Detect which cell encompasses the target text, then output its (X, Y) center coordinate. 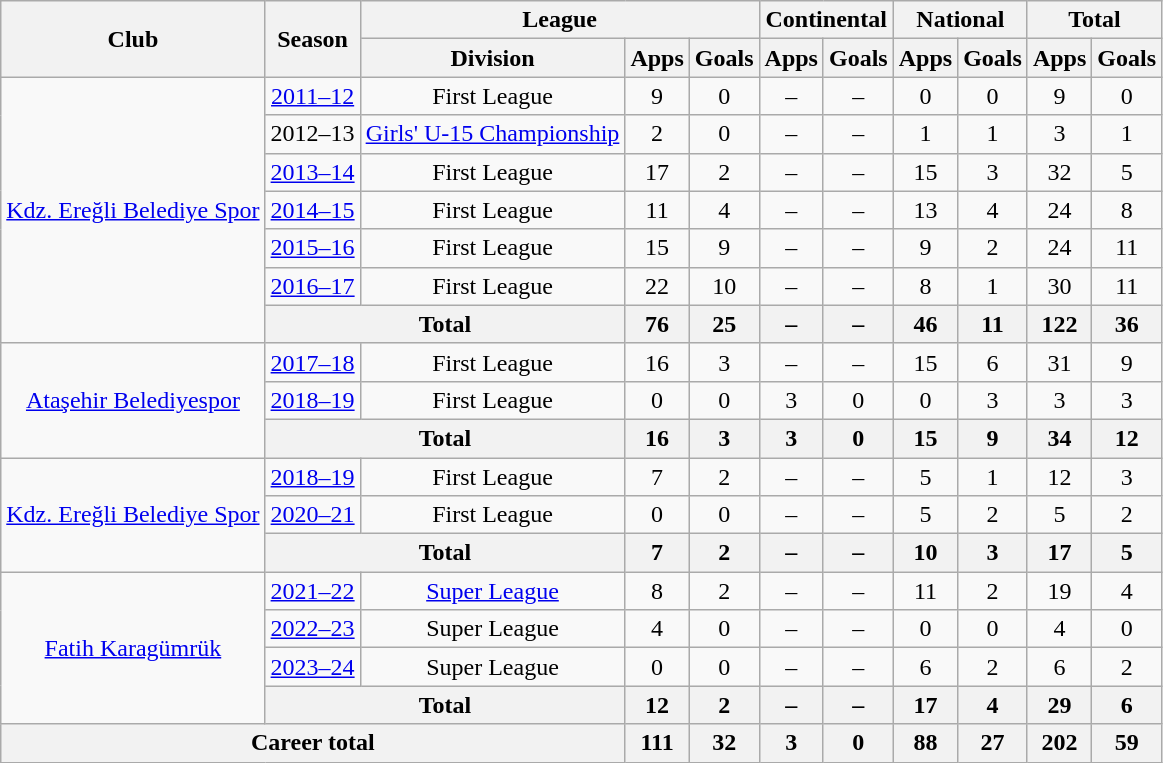
88 (925, 743)
2012–13 (312, 134)
Ataşehir Belediyespor (133, 400)
2022–23 (312, 629)
31 (1059, 362)
27 (993, 743)
13 (925, 210)
111 (657, 743)
2021–22 (312, 591)
2017–18 (312, 362)
76 (657, 324)
59 (1127, 743)
202 (1059, 743)
2013–14 (312, 172)
Division (492, 58)
Girls' U-15 Championship (492, 134)
34 (1059, 438)
2016–17 (312, 286)
46 (925, 324)
29 (1059, 705)
2014–15 (312, 210)
League (560, 20)
122 (1059, 324)
Club (133, 39)
19 (1059, 591)
2011–12 (312, 96)
Career total (313, 743)
36 (1127, 324)
2015–16 (312, 248)
22 (657, 286)
2020–21 (312, 515)
Season (312, 39)
25 (724, 324)
National (960, 20)
30 (1059, 286)
2023–24 (312, 667)
Fatih Karagümrük (133, 648)
Continental (826, 20)
